Determine the (x, y) coordinate at the center of the cell enclosing the given text.  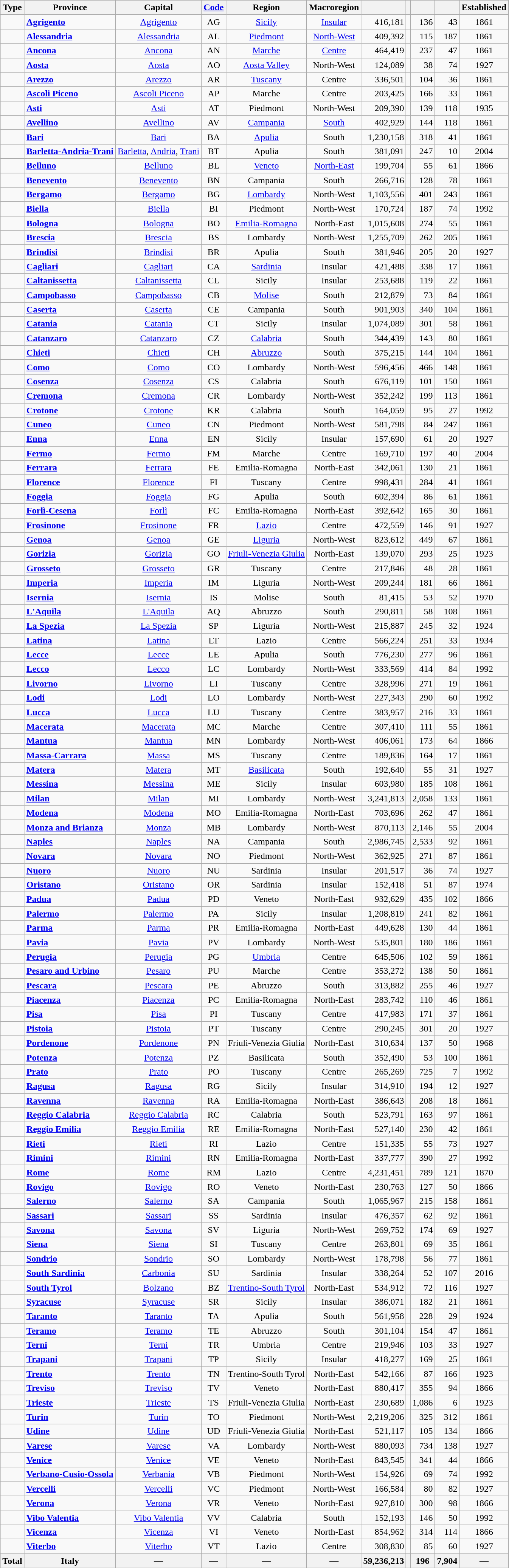
128 (423, 180)
100 (447, 1057)
341 (423, 1460)
212,879 (383, 295)
CA (214, 266)
32 (447, 626)
48 (423, 568)
PZ (214, 1057)
PC (214, 1000)
416,181 (383, 22)
390 (423, 1158)
TR (214, 1345)
333,569 (383, 669)
596,456 (383, 367)
418,277 (383, 1359)
1934 (484, 640)
IM (214, 583)
251 (423, 640)
ME (214, 784)
152,418 (383, 885)
GR (214, 568)
116 (447, 1287)
1,074,089 (383, 324)
215 (423, 1201)
SP (214, 626)
352,490 (383, 1057)
196 (423, 1561)
6 (447, 1403)
1970 (484, 597)
59,236,213 (383, 1561)
284 (423, 482)
OR (214, 885)
AT (214, 108)
66 (447, 583)
152,193 (383, 1517)
CN (214, 425)
72 (423, 1287)
1,086 (423, 1403)
199,704 (383, 165)
402,929 (383, 122)
LC (214, 669)
10 (447, 151)
Monza (159, 827)
325 (423, 1417)
FM (214, 453)
AR (214, 79)
192,640 (383, 770)
265,269 (383, 1072)
Verbano-Cusio-Ossola (70, 1474)
Massa (159, 755)
381,091 (383, 151)
300 (423, 1503)
Italy (70, 1561)
1,015,608 (383, 223)
42 (447, 1129)
203,425 (383, 94)
901,903 (383, 309)
703,696 (383, 813)
181 (423, 583)
VR (214, 1503)
137 (423, 1043)
103 (423, 1345)
94 (447, 1388)
342,061 (383, 468)
PE (214, 985)
PD (214, 899)
253,688 (383, 281)
Massa-Carrara (70, 755)
GO (214, 554)
Barletta-Andria-Trani (70, 151)
228 (423, 1316)
CZ (214, 338)
MS (214, 755)
843,545 (383, 1460)
LT (214, 640)
29 (447, 1316)
290,811 (383, 611)
414 (423, 669)
230,763 (383, 1187)
3,241,813 (383, 798)
AG (214, 22)
171 (423, 1014)
LO (214, 698)
Monza and Brianza (70, 827)
85 (423, 1546)
318 (423, 137)
TV (214, 1388)
189,836 (383, 755)
SV (214, 1230)
174 (423, 1230)
158 (447, 1201)
IS (214, 597)
535,801 (383, 942)
TP (214, 1359)
154,926 (383, 1474)
37 (447, 1014)
2,986,745 (383, 841)
169 (423, 1359)
MO (214, 813)
2016 (484, 1273)
308,830 (383, 1546)
230,689 (383, 1403)
255 (423, 985)
119 (423, 281)
169,710 (383, 453)
870,113 (383, 827)
998,431 (383, 482)
521,117 (383, 1431)
293 (423, 554)
MC (214, 727)
151,335 (383, 1144)
1,255,709 (383, 238)
734 (423, 1446)
269,752 (383, 1230)
314,910 (383, 1086)
PI (214, 1014)
MT (214, 770)
143 (423, 338)
409,392 (383, 36)
UD (214, 1431)
86 (423, 496)
CR (214, 396)
165 (423, 511)
676,119 (383, 381)
BO (214, 223)
854,962 (383, 1532)
386,643 (383, 1101)
209,390 (383, 108)
BR (214, 252)
SU (214, 1273)
307,410 (383, 727)
352,242 (383, 396)
30 (447, 511)
BI (214, 209)
375,215 (383, 353)
312 (447, 1417)
FG (214, 496)
LI (214, 683)
340 (423, 309)
59 (447, 957)
CH (214, 353)
182 (423, 1302)
880,093 (383, 1446)
115 (423, 36)
VA (214, 1446)
290 (423, 698)
173 (423, 741)
South Tyrol (70, 1287)
338,264 (383, 1273)
215,887 (383, 626)
FC (214, 511)
208 (423, 1101)
101 (423, 381)
Province (70, 8)
201,517 (383, 870)
645,506 (383, 957)
353,272 (383, 971)
62 (423, 1215)
BL (214, 165)
2,146 (423, 827)
AQ (214, 611)
139 (423, 108)
RN (214, 1158)
789 (423, 1172)
406,061 (383, 741)
12 (447, 1086)
472,559 (383, 525)
277 (423, 655)
38 (423, 65)
Macroregion (334, 8)
581,798 (383, 425)
19 (447, 683)
67 (447, 540)
310,634 (383, 1043)
TO (214, 1417)
64 (447, 741)
Total (12, 1561)
CO (214, 367)
PA (214, 914)
NO (214, 856)
Region (266, 8)
880,417 (383, 1388)
56 (423, 1259)
2,058 (423, 798)
124,089 (383, 65)
133 (447, 798)
SR (214, 1302)
CL (214, 281)
CE (214, 309)
22 (447, 281)
98 (447, 1503)
381,946 (383, 252)
EN (214, 439)
BZ (214, 1287)
RA (214, 1101)
180 (423, 942)
111 (423, 727)
CB (214, 295)
Forlì-Cesena (70, 511)
290,245 (383, 1028)
266,716 (383, 180)
932,629 (383, 899)
PV (214, 942)
1,065,967 (383, 1201)
1935 (484, 108)
534,912 (383, 1287)
Aosta Valley (266, 65)
392,642 (383, 511)
BG (214, 195)
113 (447, 396)
148 (447, 367)
Established (484, 8)
18 (447, 1101)
VV (214, 1517)
603,980 (383, 784)
362,925 (383, 856)
105 (423, 1431)
1968 (484, 1043)
CT (214, 324)
523,791 (383, 1115)
Verbania (159, 1474)
77 (447, 1259)
SS (214, 1215)
449,628 (383, 928)
PT (214, 1028)
VB (214, 1474)
476,357 (383, 1215)
Capital (159, 8)
Forlì (159, 511)
199 (423, 396)
136 (423, 22)
1,208,819 (383, 914)
209,244 (383, 583)
227,343 (383, 698)
VT (214, 1546)
401 (423, 195)
96 (447, 655)
7 (447, 1072)
134 (447, 1431)
PG (214, 957)
Code (214, 8)
BN (214, 180)
AN (214, 51)
RE (214, 1129)
97 (447, 1115)
435 (423, 899)
PU (214, 971)
GE (214, 540)
194 (423, 1086)
314 (423, 1532)
NU (214, 870)
4,231,451 (383, 1172)
BS (214, 238)
95 (423, 410)
776,230 (383, 655)
230 (423, 1129)
78 (447, 180)
328,996 (383, 683)
Pesaro and Urbino (70, 971)
1974 (484, 885)
164 (423, 755)
VE (214, 1460)
LE (214, 655)
BT (214, 151)
566,224 (383, 640)
31 (447, 770)
Pesaro (159, 971)
TE (214, 1330)
SI (214, 1244)
417,983 (383, 1014)
MB (214, 827)
AL (214, 36)
139,070 (383, 554)
MN (214, 741)
725 (423, 1072)
CS (214, 381)
PN (214, 1043)
91 (447, 525)
LU (214, 712)
TN (214, 1374)
150 (447, 381)
VC (214, 1489)
449 (423, 540)
40 (447, 453)
1870 (484, 1172)
241 (423, 914)
51 (423, 885)
2,533 (423, 841)
TA (214, 1316)
243 (447, 195)
2,219,206 (383, 1417)
43 (447, 22)
217,846 (383, 568)
SO (214, 1259)
VI (214, 1532)
RI (214, 1144)
PO (214, 1072)
602,394 (383, 496)
197 (423, 453)
SA (214, 1201)
542,166 (383, 1374)
Bolzano (159, 1287)
157,690 (383, 439)
336,501 (383, 79)
338 (423, 266)
344,439 (383, 338)
RC (214, 1115)
245 (423, 626)
219,946 (383, 1345)
110 (423, 1000)
107 (447, 1273)
313,882 (383, 985)
186 (447, 942)
81,415 (383, 597)
RM (214, 1172)
PR (214, 928)
301,104 (383, 1330)
337,777 (383, 1158)
927,810 (383, 1503)
355 (423, 1388)
RG (214, 1086)
TS (214, 1403)
166,584 (383, 1489)
FI (214, 482)
28 (447, 568)
527,140 (383, 1129)
178,798 (383, 1259)
NA (214, 841)
185 (423, 784)
163 (423, 1115)
35 (447, 1244)
154 (423, 1330)
AO (214, 65)
421,488 (383, 266)
274 (423, 223)
AP (214, 94)
383,957 (383, 712)
FE (214, 468)
237 (423, 51)
127 (423, 1187)
Barletta, Andria, Trani (159, 151)
464,419 (383, 51)
263,801 (383, 1244)
KR (214, 410)
114 (447, 1532)
170,724 (383, 209)
386,071 (383, 1302)
216 (423, 712)
MI (214, 798)
466 (423, 367)
South Sardinia (70, 1273)
823,612 (383, 540)
1,103,556 (383, 195)
164,059 (383, 410)
BA (214, 137)
FR (214, 525)
1,230,158 (383, 137)
283,742 (383, 1000)
RO (214, 1187)
Carbonia (159, 1273)
7,904 (447, 1561)
121 (447, 1172)
AV (214, 122)
Type (12, 8)
561,958 (383, 1316)
